Output the [x, y] coordinate of the center of the cell containing the given text.  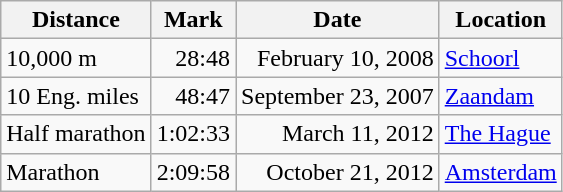
Mark [193, 20]
1:02:33 [193, 134]
Marathon [76, 172]
October 21, 2012 [338, 172]
10,000 m [76, 58]
48:47 [193, 96]
Zaandam [500, 96]
2:09:58 [193, 172]
February 10, 2008 [338, 58]
Amsterdam [500, 172]
September 23, 2007 [338, 96]
The Hague [500, 134]
Location [500, 20]
Schoorl [500, 58]
March 11, 2012 [338, 134]
Half marathon [76, 134]
10 Eng. miles [76, 96]
28:48 [193, 58]
Date [338, 20]
Distance [76, 20]
